Identify which cell holds the provided text, then report its [X, Y] central coordinate. 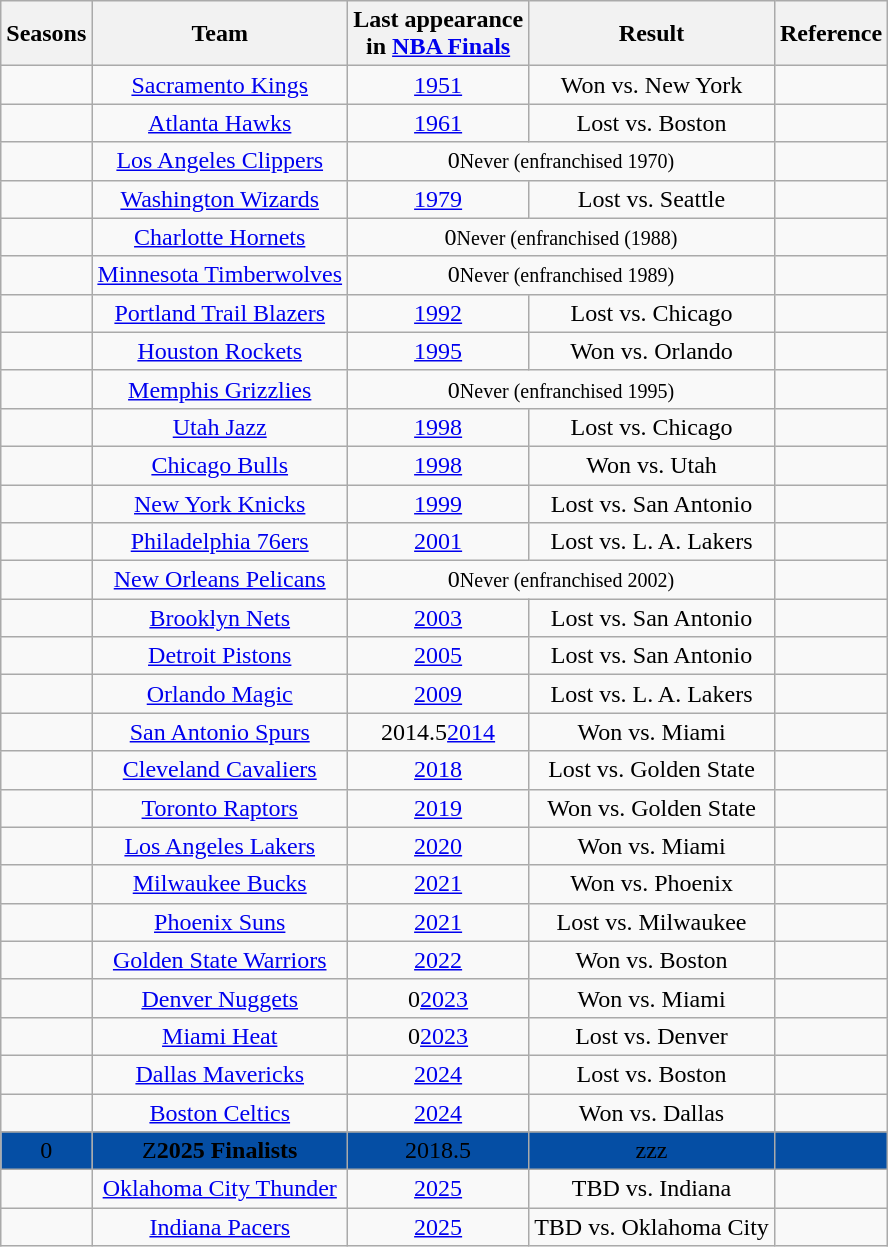
2009 [438, 694]
Team [220, 34]
Charlotte Hornets [220, 237]
1961 [438, 123]
Houston Rockets [220, 351]
Won vs. New York [652, 85]
Orlando Magic [220, 694]
0Never (enfranchised 1970) [562, 161]
0 [46, 1151]
Milwaukee Bucks [220, 884]
Z2025 Finalists [220, 1151]
Dallas Mavericks [220, 1074]
Won vs. Dallas [652, 1113]
Lost vs. Seattle [652, 199]
Lost vs. Milwaukee [652, 922]
Indiana Pacers [220, 1227]
0Never (enfranchised (1988) [562, 237]
TBD vs. Indiana [652, 1189]
2019 [438, 808]
Seasons [46, 34]
Detroit Pistons [220, 656]
Brooklyn Nets [220, 618]
Result [652, 34]
2001 [438, 542]
Philadelphia 76ers [220, 542]
Denver Nuggets [220, 998]
Phoenix Suns [220, 922]
Golden State Warriors [220, 960]
Won vs. Utah [652, 465]
Oklahoma City Thunder [220, 1189]
0Never (enfranchised 1995) [562, 389]
1995 [438, 351]
2018.5 [438, 1151]
Chicago Bulls [220, 465]
Portland Trail Blazers [220, 313]
Minnesota Timberwolves [220, 275]
Toronto Raptors [220, 808]
Boston Celtics [220, 1113]
Los Angeles Clippers [220, 161]
1951 [438, 85]
Lost vs. Denver [652, 1036]
1992 [438, 313]
Won vs. Boston [652, 960]
Reference [830, 34]
0Never (enfranchised 1989) [562, 275]
2022 [438, 960]
Last appearancein NBA Finals [438, 34]
1979 [438, 199]
New York Knicks [220, 503]
Los Angeles Lakers [220, 846]
Utah Jazz [220, 427]
2005 [438, 656]
Miami Heat [220, 1036]
2018 [438, 770]
San Antonio Spurs [220, 732]
New Orleans Pelicans [220, 580]
TBD vs. Oklahoma City [652, 1227]
zzz [652, 1151]
1999 [438, 503]
Won vs. Golden State [652, 808]
2014.52014 [438, 732]
Lost vs. Golden State [652, 770]
2003 [438, 618]
2020 [438, 846]
0Never (enfranchised 2002) [562, 580]
Memphis Grizzlies [220, 389]
Won vs. Orlando [652, 351]
Washington Wizards [220, 199]
Atlanta Hawks [220, 123]
Cleveland Cavaliers [220, 770]
Sacramento Kings [220, 85]
Won vs. Phoenix [652, 884]
